Output the (X, Y) coordinate of the center of the cell containing the given text.  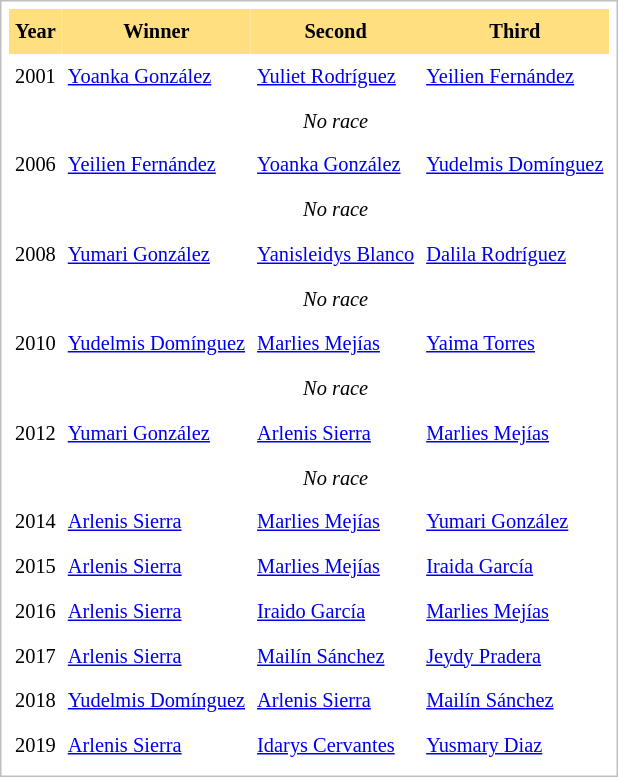
Year (36, 32)
2008 (36, 254)
Iraida García (514, 566)
Dalila Rodríguez (514, 254)
Idarys Cervantes (336, 746)
2014 (36, 522)
Yuliet Rodríguez (336, 76)
Yusmary Diaz (514, 746)
Yanisleidys Blanco (336, 254)
2016 (36, 612)
Jeydy Pradera (514, 656)
Third (514, 32)
2017 (36, 656)
Winner (156, 32)
2001 (36, 76)
Second (336, 32)
2012 (36, 434)
2019 (36, 746)
Yaima Torres (514, 344)
2015 (36, 566)
2018 (36, 700)
2010 (36, 344)
2006 (36, 166)
Iraido García (336, 612)
